Scan for the cell matching the given text and deliver its (X, Y) coordinate at center. 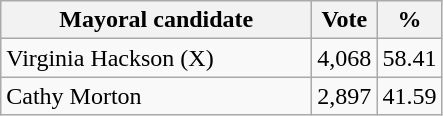
58.41 (410, 58)
Virginia Hackson (X) (156, 58)
41.59 (410, 96)
Cathy Morton (156, 96)
Mayoral candidate (156, 20)
Vote (344, 20)
2,897 (344, 96)
4,068 (344, 58)
% (410, 20)
